Capture the cell that displays the provided text and extract its (X, Y) central coordinate. 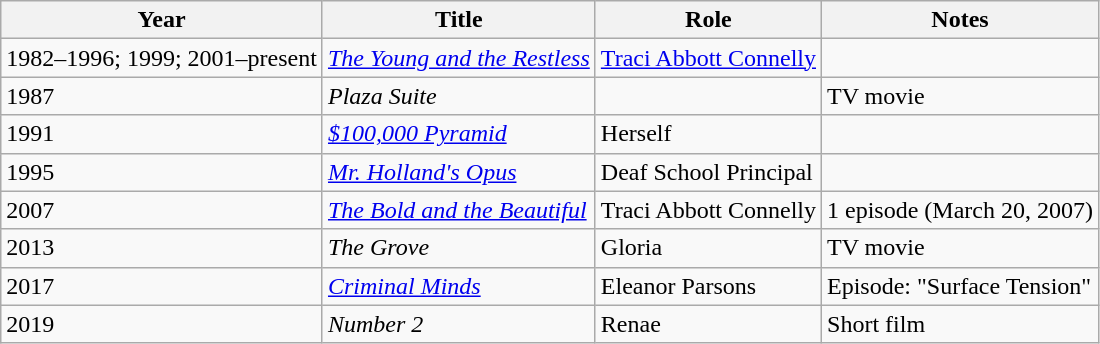
$100,000 Pyramid (458, 134)
Deaf School Principal (708, 172)
1987 (162, 96)
The Grove (458, 248)
The Bold and the Beautiful (458, 210)
Eleanor Parsons (708, 286)
Gloria (708, 248)
1982–1996; 1999; 2001–present (162, 58)
1991 (162, 134)
Episode: "Surface Tension" (960, 286)
Renae (708, 324)
Short film (960, 324)
Notes (960, 20)
Mr. Holland's Opus (458, 172)
1 episode (March 20, 2007) (960, 210)
Role (708, 20)
2017 (162, 286)
The Young and the Restless (458, 58)
Title (458, 20)
Year (162, 20)
Plaza Suite (458, 96)
2007 (162, 210)
Herself (708, 134)
1995 (162, 172)
Number 2 (458, 324)
Criminal Minds (458, 286)
2019 (162, 324)
2013 (162, 248)
